Return the (X, Y) coordinate for the center point of the cell that contains the specified text.  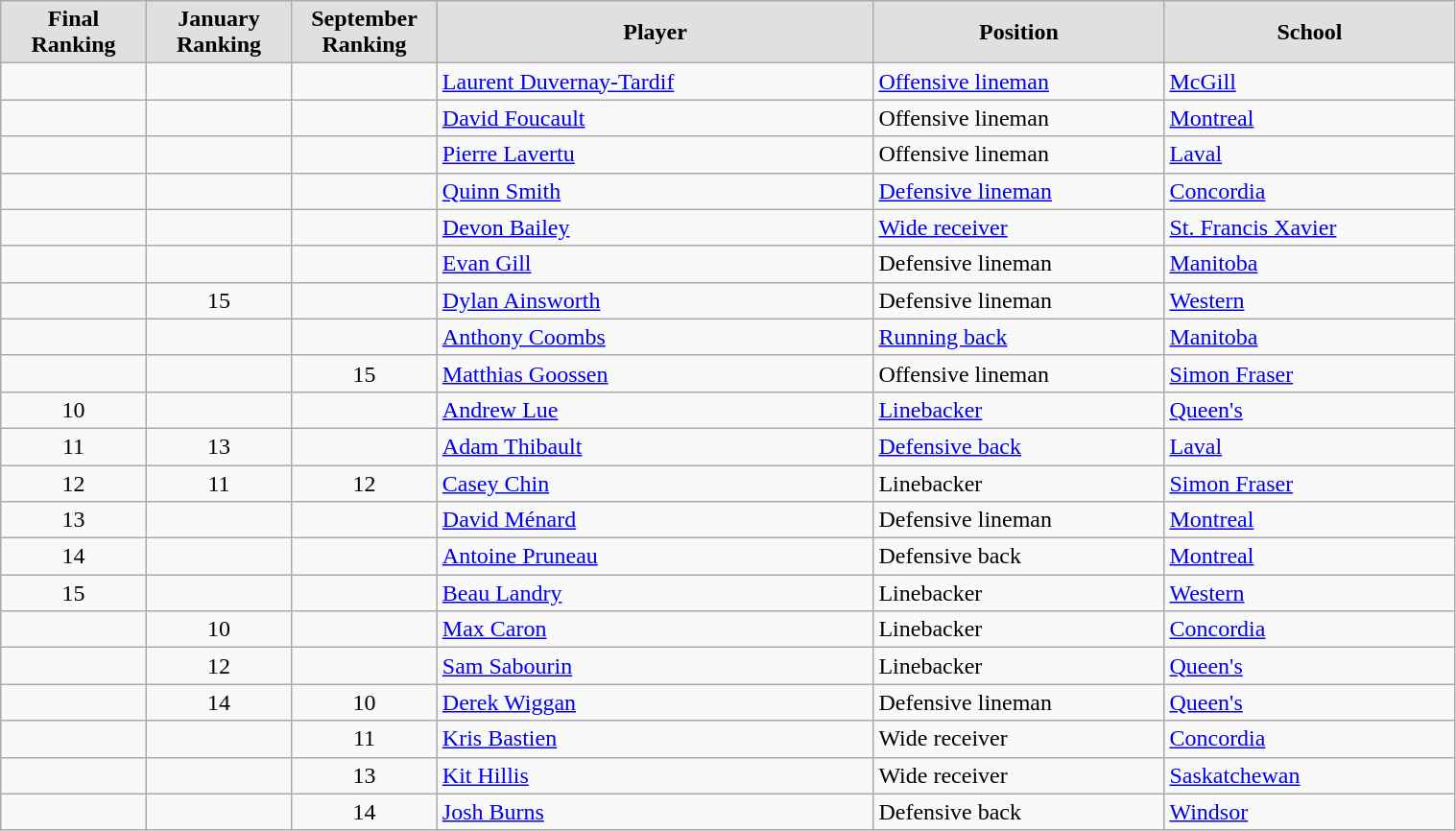
Saskatchewan (1309, 775)
David Foucault (655, 118)
David Ménard (655, 520)
Devon Bailey (655, 227)
Pierre Lavertu (655, 154)
Kris Bastien (655, 739)
FinalRanking (74, 33)
Beau Landry (655, 593)
Quinn Smith (655, 191)
Evan Gill (655, 264)
Kit Hillis (655, 775)
Sam Sabourin (655, 666)
Max Caron (655, 629)
McGill (1309, 82)
St. Francis Xavier (1309, 227)
Antoine Pruneau (655, 557)
Adam Thibault (655, 446)
Laurent Duvernay-Tardif (655, 82)
SeptemberRanking (365, 33)
Windsor (1309, 812)
Anthony Coombs (655, 337)
Running back (1019, 337)
JanuaryRanking (219, 33)
Position (1019, 33)
Dylan Ainsworth (655, 300)
Matthias Goossen (655, 373)
School (1309, 33)
Derek Wiggan (655, 702)
Player (655, 33)
Casey Chin (655, 483)
Andrew Lue (655, 410)
Josh Burns (655, 812)
